Identify which cell holds the provided text, then report its [x, y] central coordinate. 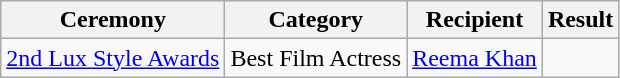
Best Film Actress [316, 58]
Ceremony [113, 20]
Result [580, 20]
2nd Lux Style Awards [113, 58]
Recipient [475, 20]
Reema Khan [475, 58]
Category [316, 20]
